Output the (X, Y) coordinate of the center of the cell containing the given text.  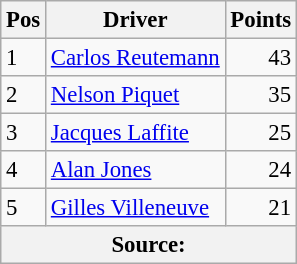
25 (260, 133)
2 (24, 95)
Pos (24, 20)
43 (260, 58)
Gilles Villeneuve (136, 208)
Nelson Piquet (136, 95)
1 (24, 58)
24 (260, 170)
21 (260, 208)
Alan Jones (136, 170)
3 (24, 133)
35 (260, 95)
5 (24, 208)
Driver (136, 20)
4 (24, 170)
Carlos Reutemann (136, 58)
Points (260, 20)
Source: (149, 245)
Jacques Laffite (136, 133)
